Scan for the cell matching the given text and deliver its [X, Y] coordinate at center. 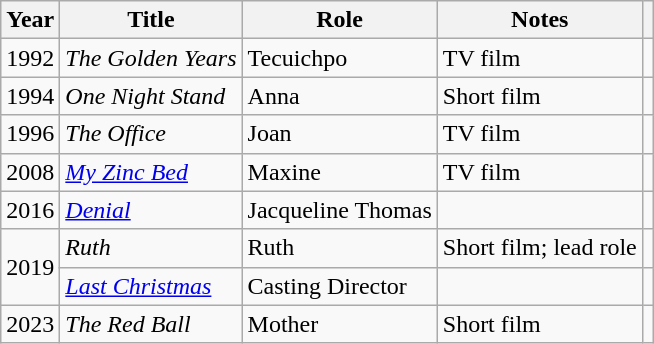
Maxine [340, 172]
1996 [30, 134]
Mother [340, 324]
Denial [151, 210]
Tecuichpo [340, 58]
2016 [30, 210]
1992 [30, 58]
Casting Director [340, 286]
Jacqueline Thomas [340, 210]
One Night Stand [151, 96]
The Red Ball [151, 324]
Joan [340, 134]
Anna [340, 96]
The Office [151, 134]
2008 [30, 172]
Year [30, 20]
Role [340, 20]
Short film; lead role [540, 248]
Notes [540, 20]
The Golden Years [151, 58]
Last Christmas [151, 286]
2023 [30, 324]
My Zinc Bed [151, 172]
Title [151, 20]
2019 [30, 267]
1994 [30, 96]
